Determine the (X, Y) coordinate at the center of the cell enclosing the given text.  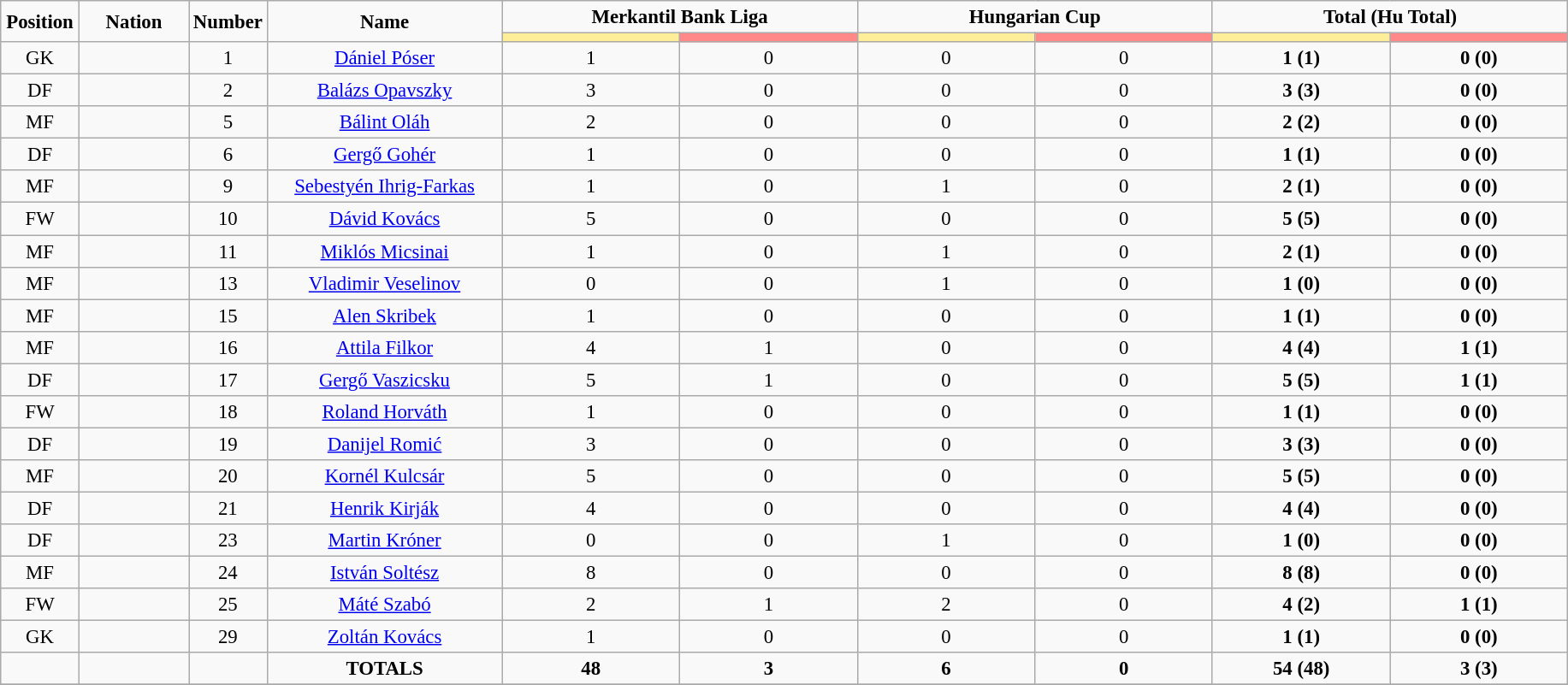
Martin Króner (385, 540)
4 (2) (1301, 605)
TOTALS (385, 669)
Miklós Micsinai (385, 251)
10 (228, 219)
9 (228, 187)
Vladimir Veselinov (385, 283)
Total (Hu Total) (1389, 17)
Balázs Opavszky (385, 91)
István Soltész (385, 573)
Zoltán Kovács (385, 637)
19 (228, 444)
Sebestyén Ihrig-Farkas (385, 187)
15 (228, 316)
13 (228, 283)
Kornél Kulcsár (385, 476)
Merkantil Bank Liga (679, 17)
18 (228, 412)
Dávid Kovács (385, 219)
Roland Horváth (385, 412)
Dániel Póser (385, 58)
Hungarian Cup (1035, 17)
25 (228, 605)
Alen Skribek (385, 316)
20 (228, 476)
29 (228, 637)
11 (228, 251)
Name (385, 21)
24 (228, 573)
17 (228, 380)
54 (48) (1301, 669)
2 (2) (1301, 122)
21 (228, 508)
Nation (133, 21)
Máté Szabó (385, 605)
Henrik Kirják (385, 508)
23 (228, 540)
Gergő Gohér (385, 155)
16 (228, 347)
8 (591, 573)
Danijel Romić (385, 444)
Number (228, 21)
8 (8) (1301, 573)
Attila Filkor (385, 347)
48 (591, 669)
Bálint Oláh (385, 122)
Position (40, 21)
Gergő Vaszicsku (385, 380)
